Identify which cell holds the provided text, then report its (x, y) central coordinate. 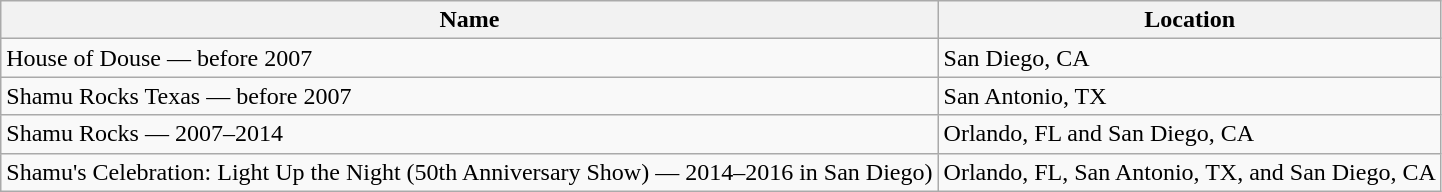
Name (470, 20)
House of Douse — before 2007 (470, 58)
San Antonio, TX (1190, 96)
Location (1190, 20)
Orlando, FL, San Antonio, TX, and San Diego, CA (1190, 172)
Orlando, FL and San Diego, CA (1190, 134)
Shamu Rocks Texas — before 2007 (470, 96)
Shamu's Celebration: Light Up the Night (50th Anniversary Show) — 2014–2016 in San Diego) (470, 172)
Shamu Rocks — 2007–2014 (470, 134)
San Diego, CA (1190, 58)
